For the text-containing cell, return its midpoint in (X, Y) coordinate format. 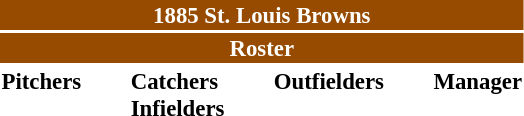
1885 St. Louis Browns (262, 15)
Roster (262, 48)
